Output the (X, Y) coordinate of the center of the cell containing the given text.  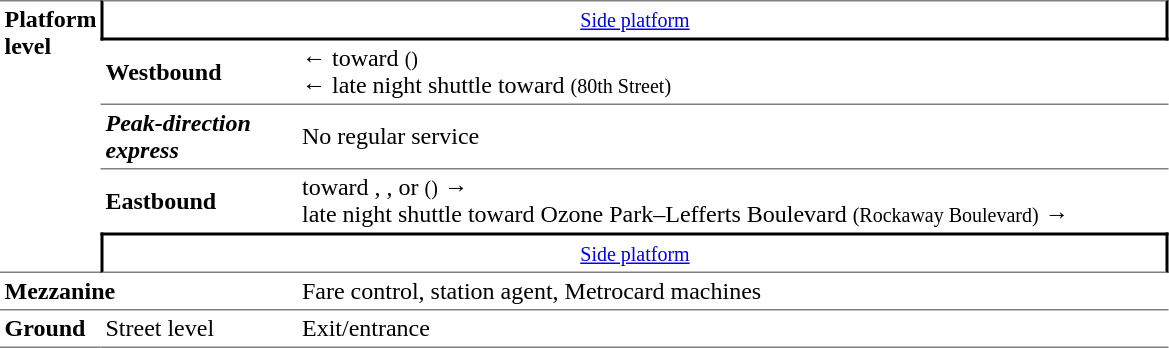
Peak-direction express (199, 136)
Westbound (199, 72)
Ground (50, 329)
Exit/entrance (733, 329)
Eastbound (199, 200)
toward , , or () → late night shuttle toward Ozone Park–Lefferts Boulevard (Rockaway Boulevard) → (733, 200)
Street level (199, 329)
← toward ()← late night shuttle toward (80th Street) (733, 72)
Platform level (50, 136)
Fare control, station agent, Metrocard machines (733, 292)
Mezzanine (148, 292)
No regular service (733, 136)
